Locate the cell with the specified text and output its [X, Y] center coordinate. 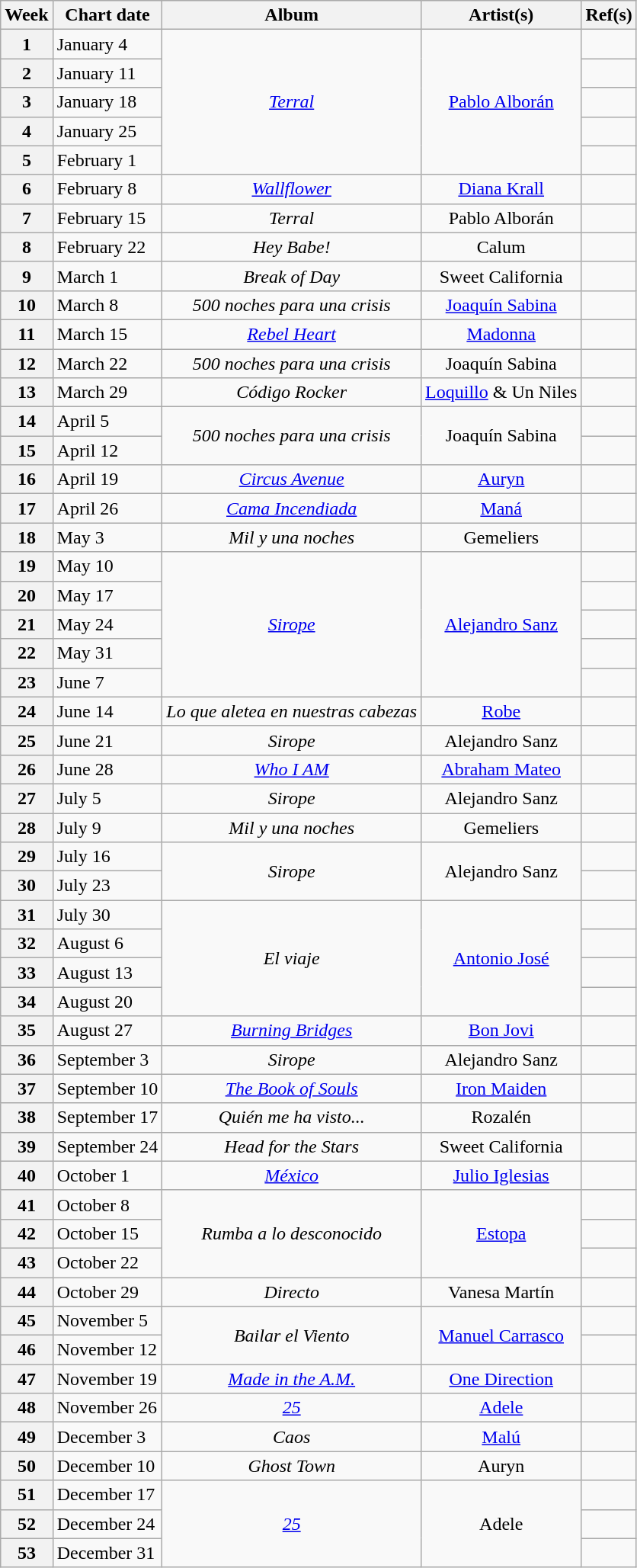
March 22 [107, 364]
Diana Krall [501, 189]
December 24 [107, 1524]
2 [27, 73]
26 [27, 769]
4 [27, 131]
52 [27, 1524]
Break of Day [292, 276]
February 22 [107, 247]
Rebel Heart [292, 334]
Cama Incendiada [292, 508]
February 15 [107, 218]
Wallflower [292, 189]
October 29 [107, 1292]
40 [27, 1175]
December 17 [107, 1495]
Julio Iglesias [501, 1175]
Directo [292, 1292]
47 [27, 1379]
24 [27, 711]
44 [27, 1292]
7 [27, 218]
32 [27, 944]
21 [27, 624]
8 [27, 247]
May 17 [107, 595]
May 3 [107, 537]
45 [27, 1321]
Rozalén [501, 1117]
34 [27, 1002]
May 31 [107, 653]
April 12 [107, 451]
Who I AM [292, 769]
July 23 [107, 886]
Burning Bridges [292, 1031]
Rumba a lo desconocido [292, 1233]
Ref(s) [609, 15]
April 19 [107, 479]
July 5 [107, 798]
December 10 [107, 1466]
Loquillo & Un Niles [501, 393]
October 8 [107, 1204]
9 [27, 276]
16 [27, 479]
Maná [501, 508]
April 26 [107, 508]
October 22 [107, 1262]
Caos [292, 1437]
December 31 [107, 1553]
15 [27, 451]
June 14 [107, 711]
33 [27, 973]
August 20 [107, 1002]
1 [27, 44]
January 18 [107, 102]
29 [27, 857]
27 [27, 798]
41 [27, 1204]
March 29 [107, 393]
Hey Babe! [292, 247]
14 [27, 422]
Lo que aletea en nuestras cabezas [292, 711]
12 [27, 364]
November 12 [107, 1350]
Bailar el Viento [292, 1336]
November 19 [107, 1379]
One Direction [501, 1379]
Quién me ha visto... [292, 1117]
11 [27, 334]
20 [27, 595]
49 [27, 1437]
5 [27, 160]
November 5 [107, 1321]
Antonio José [501, 958]
50 [27, 1466]
July 30 [107, 915]
August 6 [107, 944]
Artist(s) [501, 15]
El viaje [292, 958]
13 [27, 393]
42 [27, 1233]
September 24 [107, 1146]
Manuel Carrasco [501, 1336]
March 8 [107, 305]
May 10 [107, 566]
37 [27, 1089]
March 1 [107, 276]
31 [27, 915]
51 [27, 1495]
Abraham Mateo [501, 769]
17 [27, 508]
December 3 [107, 1437]
April 5 [107, 422]
Malú [501, 1437]
35 [27, 1031]
3 [27, 102]
23 [27, 682]
Madonna [501, 334]
November 26 [107, 1408]
The Book of Souls [292, 1089]
19 [27, 566]
Chart date [107, 15]
Circus Avenue [292, 479]
October 15 [107, 1233]
22 [27, 653]
Week [27, 15]
Vanesa Martín [501, 1292]
Ghost Town [292, 1466]
May 24 [107, 624]
June 21 [107, 740]
September 10 [107, 1089]
48 [27, 1408]
6 [27, 189]
July 9 [107, 827]
January 4 [107, 44]
September 3 [107, 1060]
18 [27, 537]
10 [27, 305]
38 [27, 1117]
October 1 [107, 1175]
53 [27, 1553]
Head for the Stars [292, 1146]
30 [27, 886]
July 16 [107, 857]
Robe [501, 711]
Made in the A.M. [292, 1379]
June 28 [107, 769]
Bon Jovi [501, 1031]
January 25 [107, 131]
January 11 [107, 73]
Calum [501, 247]
August 13 [107, 973]
36 [27, 1060]
39 [27, 1146]
Album [292, 15]
February 1 [107, 160]
Iron Maiden [501, 1089]
August 27 [107, 1031]
Estopa [501, 1233]
México [292, 1175]
43 [27, 1262]
28 [27, 827]
September 17 [107, 1117]
46 [27, 1350]
February 8 [107, 189]
Código Rocker [292, 393]
June 7 [107, 682]
March 15 [107, 334]
